Return [X, Y] of the center of cell containing provided text 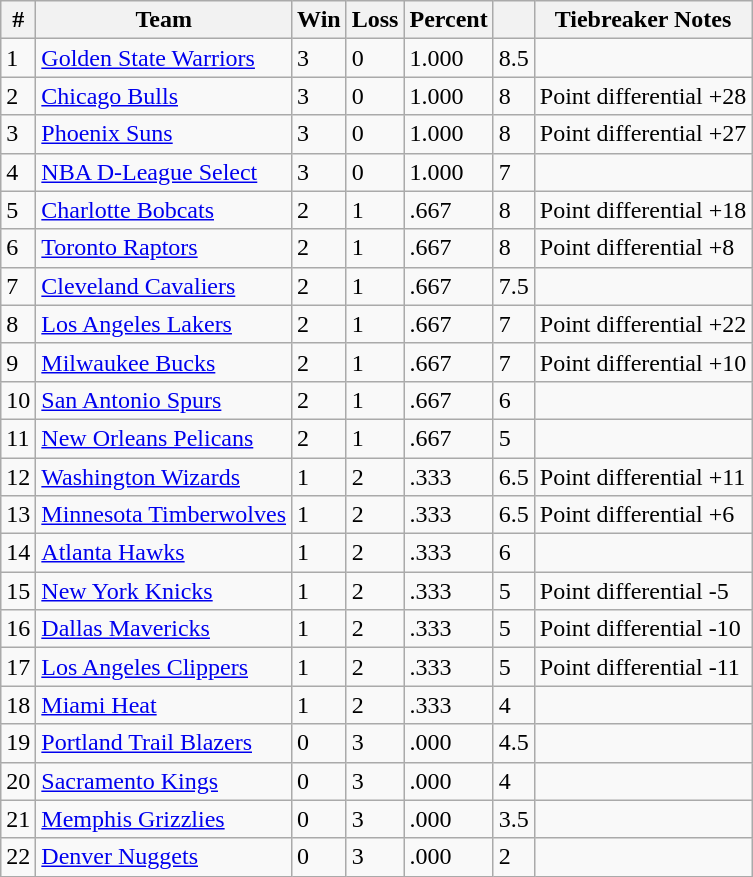
Point differential +11 [642, 477]
Tiebreaker Notes [642, 20]
New Orleans Pelicans [164, 438]
Win [320, 20]
13 [18, 515]
Charlotte Bobcats [164, 210]
Golden State Warriors [164, 58]
Los Angeles Lakers [164, 324]
Los Angeles Clippers [164, 667]
Miami Heat [164, 705]
Sacramento Kings [164, 781]
22 [18, 857]
Point differential +27 [642, 134]
# [18, 20]
Phoenix Suns [164, 134]
17 [18, 667]
Team [164, 20]
7.5 [514, 286]
Dallas Mavericks [164, 629]
Washington Wizards [164, 477]
Portland Trail Blazers [164, 743]
Point differential +28 [642, 96]
Milwaukee Bucks [164, 362]
Point differential -10 [642, 629]
Toronto Raptors [164, 248]
Cleveland Cavaliers [164, 286]
14 [18, 553]
Point differential -11 [642, 667]
10 [18, 400]
NBA D-League Select [164, 172]
Point differential +6 [642, 515]
New York Knicks [164, 591]
20 [18, 781]
San Antonio Spurs [164, 400]
15 [18, 591]
Point differential +8 [642, 248]
18 [18, 705]
Memphis Grizzlies [164, 819]
9 [18, 362]
Point differential +22 [642, 324]
Loss [375, 20]
19 [18, 743]
12 [18, 477]
Point differential +10 [642, 362]
16 [18, 629]
Point differential +18 [642, 210]
8.5 [514, 58]
4.5 [514, 743]
Chicago Bulls [164, 96]
Denver Nuggets [164, 857]
Atlanta Hawks [164, 553]
Percent [448, 20]
3.5 [514, 819]
11 [18, 438]
Minnesota Timberwolves [164, 515]
Point differential -5 [642, 591]
21 [18, 819]
